Find where the given text appears and provide that cell's center as (x, y) coordinate. 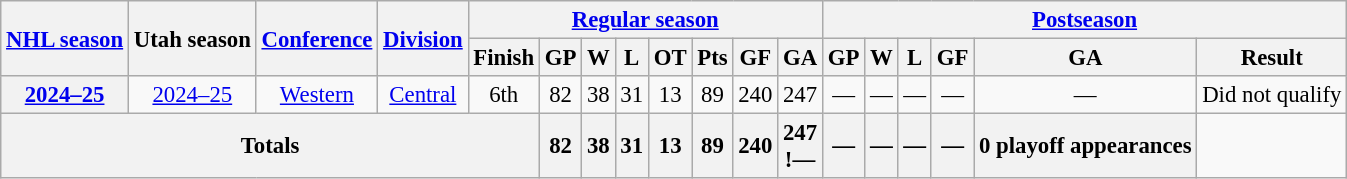
Conference (317, 38)
Western (317, 95)
OT (670, 58)
Pts (712, 58)
0 playoff appearances (1086, 146)
247 (800, 95)
Postseason (1084, 20)
Central (423, 95)
Finish (504, 58)
6th (504, 95)
Division (423, 38)
Regular season (645, 20)
Result (1272, 58)
Utah season (192, 38)
Did not qualify (1272, 95)
NHL season (65, 38)
247!— (800, 146)
Totals (270, 146)
